Detect which cell encompasses the target text, then output its [x, y] center coordinate. 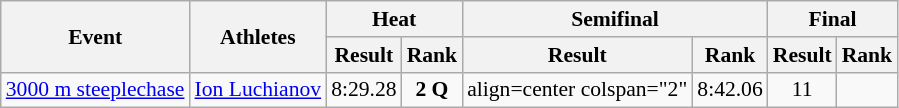
align=center colspan="2" [577, 90]
Semifinal [615, 19]
Ion Luchianov [258, 90]
2 Q [432, 90]
Athletes [258, 36]
3000 m steeplechase [96, 90]
Final [832, 19]
11 [802, 90]
8:29.28 [364, 90]
8:42.06 [730, 90]
Event [96, 36]
Heat [394, 19]
